Locate the cell with the specified text and output its [X, Y] center coordinate. 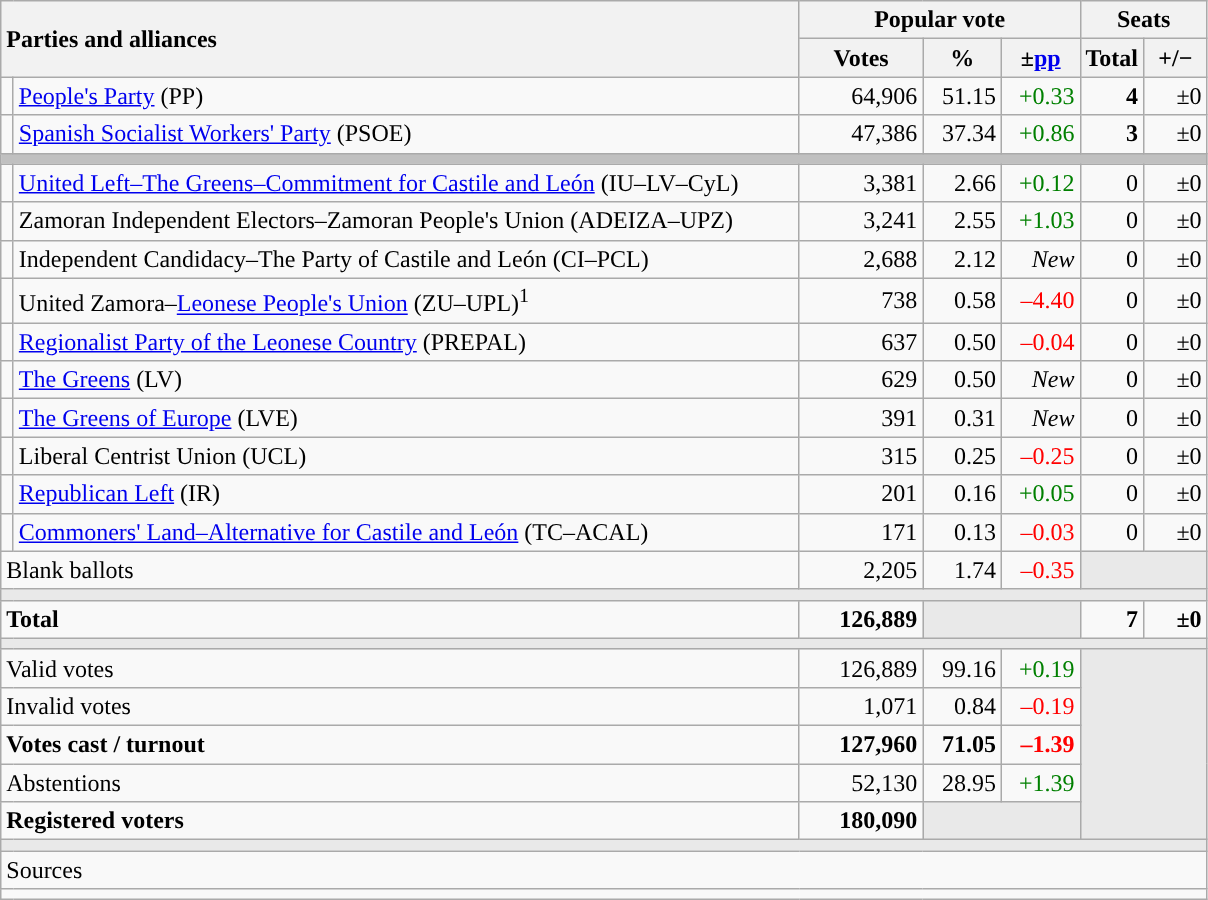
1.74 [962, 570]
37.34 [962, 134]
Blank ballots [400, 570]
Liberal Centrist Union (UCL) [406, 456]
–1.39 [1040, 745]
7 [1112, 619]
0.16 [962, 494]
99.16 [962, 668]
3,381 [861, 183]
52,130 [861, 783]
+1.03 [1040, 221]
The Greens (LV) [406, 380]
% [962, 58]
United Left–The Greens–Commitment for Castile and León (IU–LV–CyL) [406, 183]
–0.19 [1040, 706]
2.12 [962, 259]
4 [1112, 96]
±pp [1040, 58]
Commoners' Land–Alternative for Castile and León (TC–ACAL) [406, 532]
Votes cast / turnout [400, 745]
0.84 [962, 706]
738 [861, 300]
3,241 [861, 221]
Popular vote [940, 20]
Republican Left (IR) [406, 494]
–0.35 [1040, 570]
Valid votes [400, 668]
+0.19 [1040, 668]
+0.12 [1040, 183]
0.58 [962, 300]
–0.04 [1040, 342]
–0.25 [1040, 456]
637 [861, 342]
71.05 [962, 745]
+/− [1176, 58]
47,386 [861, 134]
Zamoran Independent Electors–Zamoran People's Union (ADEIZA–UPZ) [406, 221]
+0.33 [1040, 96]
64,906 [861, 96]
Votes [861, 58]
Invalid votes [400, 706]
2,688 [861, 259]
The Greens of Europe (LVE) [406, 418]
0.31 [962, 418]
0.25 [962, 456]
171 [861, 532]
Parties and alliances [400, 39]
28.95 [962, 783]
201 [861, 494]
–0.03 [1040, 532]
127,960 [861, 745]
391 [861, 418]
Seats [1144, 20]
People's Party (PP) [406, 96]
51.15 [962, 96]
+0.05 [1040, 494]
Abstentions [400, 783]
+0.86 [1040, 134]
Independent Candidacy–The Party of Castile and León (CI–PCL) [406, 259]
180,090 [861, 821]
2.55 [962, 221]
Registered voters [400, 821]
315 [861, 456]
629 [861, 380]
–4.40 [1040, 300]
+1.39 [1040, 783]
Sources [604, 870]
3 [1112, 134]
0.13 [962, 532]
2,205 [861, 570]
Regionalist Party of the Leonese Country (PREPAL) [406, 342]
1,071 [861, 706]
2.66 [962, 183]
United Zamora–Leonese People's Union (ZU–UPL)1 [406, 300]
Spanish Socialist Workers' Party (PSOE) [406, 134]
